Locate the cell with the specified text and output its [X, Y] center coordinate. 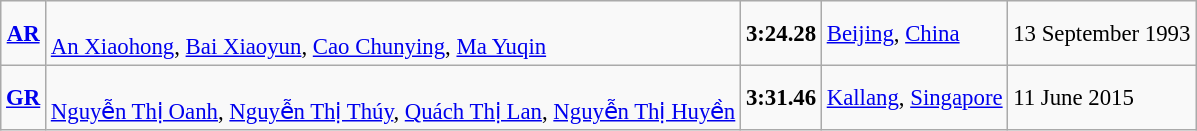
An Xiaohong, Bai Xiaoyun, Cao Chunying, Ma Yuqin [394, 34]
Kallang, Singapore [914, 98]
11 June 2015 [1102, 98]
3:24.28 [782, 34]
13 September 1993 [1102, 34]
Nguyễn Thị Oanh, Nguyễn Thị Thúy, Quách Thị Lan, Nguyễn Thị Huyền [394, 98]
3:31.46 [782, 98]
Beijing, China [914, 34]
AR [24, 34]
GR [24, 98]
